Return (X, Y) of the center of cell containing provided text 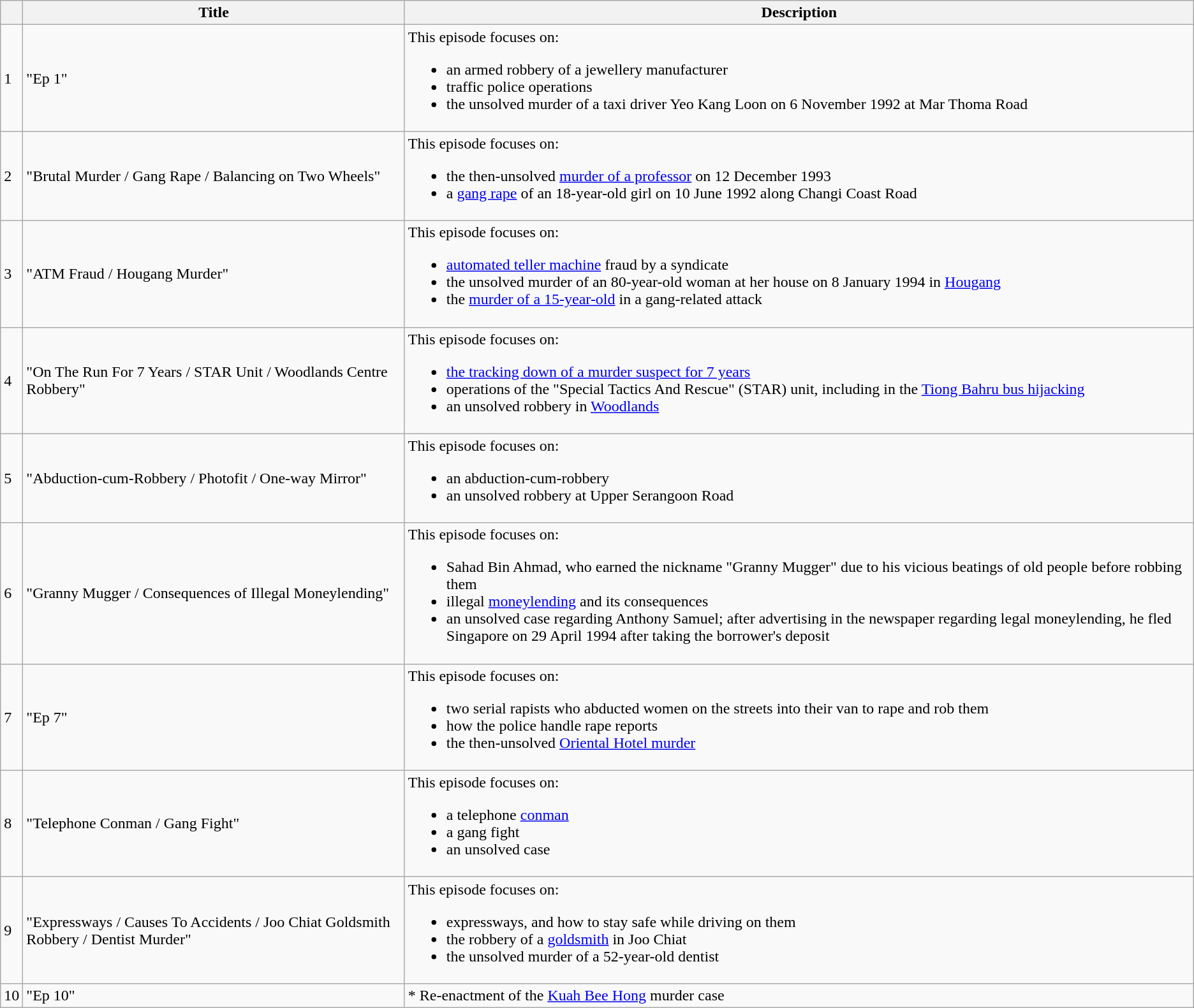
This episode focuses on:a telephone conmana gang fightan unsolved case (799, 824)
"Brutal Murder / Gang Rape / Balancing on Two Wheels" (214, 176)
7 (11, 717)
"ATM Fraud / Hougang Murder" (214, 274)
6 (11, 593)
3 (11, 274)
4 (11, 380)
"Ep 10" (214, 995)
9 (11, 930)
8 (11, 824)
"Expressways / Causes To Accidents / Joo Chiat Goldsmith Robbery / Dentist Murder" (214, 930)
1 (11, 78)
10 (11, 995)
* Re-enactment of the Kuah Bee Hong murder case (799, 995)
5 (11, 478)
This episode focuses on:an abduction-cum-robberyan unsolved robbery at Upper Serangoon Road (799, 478)
Description (799, 13)
"Abduction-cum-Robbery / Photofit / One-way Mirror" (214, 478)
"Ep 7" (214, 717)
"On The Run For 7 Years / STAR Unit / Woodlands Centre Robbery" (214, 380)
"Ep 1" (214, 78)
Title (214, 13)
"Telephone Conman / Gang Fight" (214, 824)
2 (11, 176)
"Granny Mugger / Consequences of Illegal Moneylending" (214, 593)
